Scan for the cell matching the given text and deliver its (X, Y) coordinate at center. 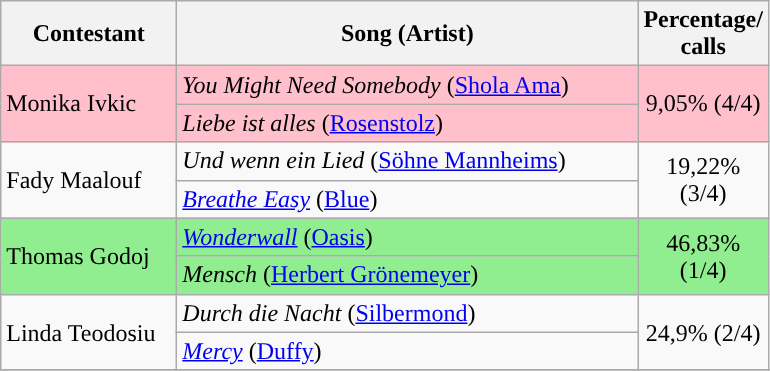
Monika Ivkic (89, 104)
Song (Artist) (408, 34)
Durch die Nacht (Silbermond) (408, 313)
Linda Teodosiu (89, 332)
Mercy (Duffy) (408, 351)
Wonderwall (Oasis) (408, 237)
19,22% (3/4) (704, 180)
Percentage/calls (704, 34)
24,9% (2/4) (704, 332)
Und wenn ein Lied (Söhne Mannheims) (408, 161)
Contestant (89, 34)
46,83% (1/4) (704, 256)
9,05% (4/4) (704, 104)
Fady Maalouf (89, 180)
Breathe Easy (Blue) (408, 199)
Mensch (Herbert Grönemeyer) (408, 275)
Thomas Godoj (89, 256)
You Might Need Somebody (Shola Ama) (408, 85)
Liebe ist alles (Rosenstolz) (408, 123)
